Return (x, y) of the center of cell containing provided text 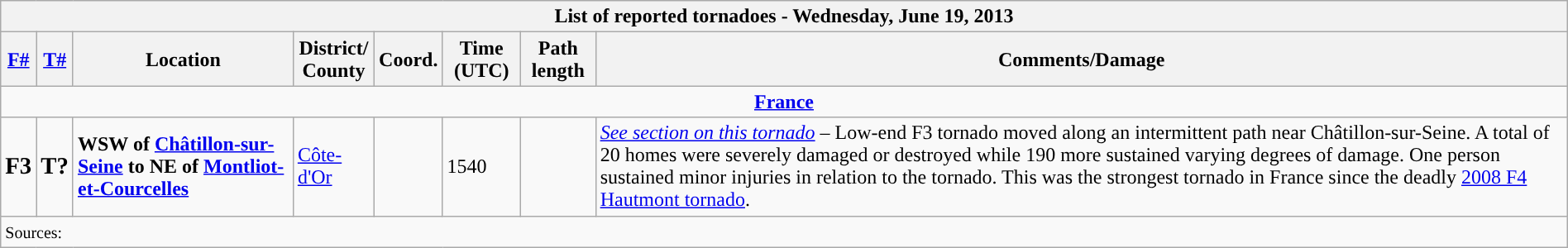
Côte-d'Or (333, 167)
T# (55, 60)
Path length (559, 60)
Time (UTC) (481, 60)
1540 (481, 167)
Comments/Damage (1082, 60)
District/County (333, 60)
Sources: (784, 231)
F3 (18, 167)
France (784, 102)
T? (55, 167)
List of reported tornadoes - Wednesday, June 19, 2013 (784, 17)
Coord. (409, 60)
F# (18, 60)
Location (183, 60)
WSW of Châtillon-sur-Seine to NE of Montliot-et-Courcelles (183, 167)
